Extract the (x, y) coordinate from the center of the cell holding the provided text.  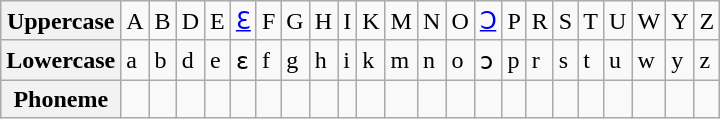
W (649, 21)
Ɔ (488, 21)
w (649, 60)
b (162, 60)
a (135, 60)
M (401, 21)
p (514, 60)
S (565, 21)
T (591, 21)
H (323, 21)
e (218, 60)
U (617, 21)
m (401, 60)
g (295, 60)
ɛ (243, 60)
u (617, 60)
G (295, 21)
B (162, 21)
y (680, 60)
h (323, 60)
o (460, 60)
I (348, 21)
N (431, 21)
F (268, 21)
r (540, 60)
s (565, 60)
z (707, 60)
E (218, 21)
d (190, 60)
Y (680, 21)
A (135, 21)
Z (707, 21)
n (431, 60)
f (268, 60)
Phoneme (61, 99)
ɔ (488, 60)
t (591, 60)
P (514, 21)
i (348, 60)
Uppercase (61, 21)
Ɛ (243, 21)
R (540, 21)
Lowercase (61, 60)
k (371, 60)
D (190, 21)
O (460, 21)
K (371, 21)
